Provide the [x, y] coordinate of the cell's center where the given text is located.  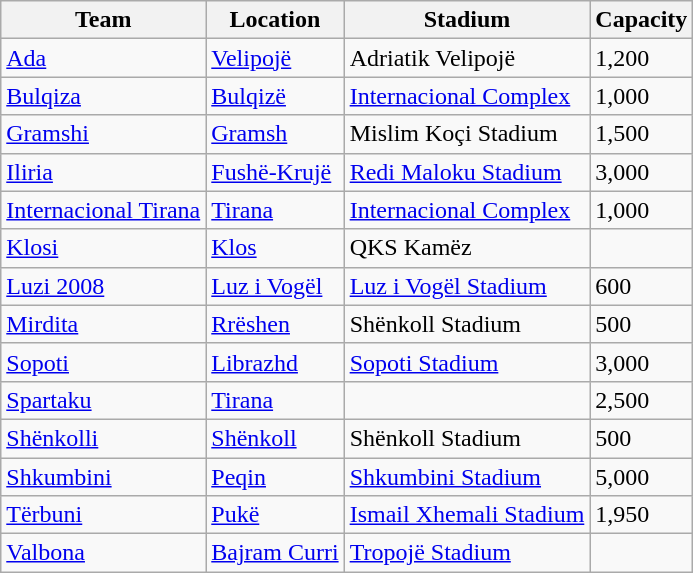
Location [275, 20]
1,950 [642, 515]
Shënkoll [275, 438]
Velipojë [275, 58]
Ada [104, 58]
Shkumbini Stadium [467, 477]
600 [642, 286]
Luz i Vogël Stadium [467, 286]
2,500 [642, 400]
QKS Kamëz [467, 248]
Pukë [275, 515]
Sopoti Stadium [467, 362]
1,500 [642, 134]
Gramsh [275, 134]
Gramshi [104, 134]
Mirdita [104, 324]
Rrëshen [275, 324]
Ismail Xhemali Stadium [467, 515]
Luz i Vogël [275, 286]
Mislim Koçi Stadium [467, 134]
Klos [275, 248]
Spartaku [104, 400]
Team [104, 20]
5,000 [642, 477]
Bajram Curri [275, 553]
Klosi [104, 248]
Fushë-Krujë [275, 172]
Iliria [104, 172]
Luzi 2008 [104, 286]
Redi Maloku Stadium [467, 172]
Sopoti [104, 362]
Valbona [104, 553]
Tropojë Stadium [467, 553]
Shënkolli [104, 438]
Librazhd [275, 362]
Bulqiza [104, 96]
Adriatik Velipojë [467, 58]
Tërbuni [104, 515]
1,200 [642, 58]
Stadium [467, 20]
Bulqizë [275, 96]
Peqin [275, 477]
Internacional Tirana [104, 210]
Capacity [642, 20]
Shkumbini [104, 477]
